Pinpoint the cell where the given text exists, returning its (x, y) midpoint coordinate. 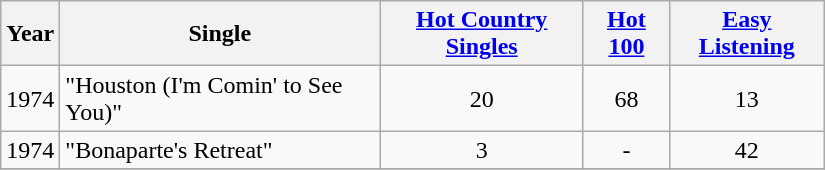
Hot Country Singles (482, 34)
- (626, 150)
"Bonaparte's Retreat" (220, 150)
42 (746, 150)
3 (482, 150)
Year (30, 34)
13 (746, 98)
68 (626, 98)
20 (482, 98)
Easy Listening (746, 34)
"Houston (I'm Comin' to See You)" (220, 98)
Hot 100 (626, 34)
Single (220, 34)
